Provide the [x, y] coordinate of the cell's center where the given text is located.  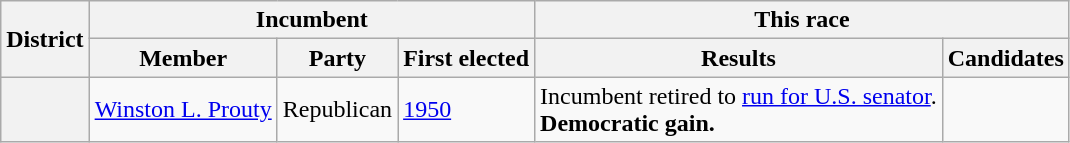
Candidates [1006, 58]
Republican [337, 110]
Incumbent retired to run for U.S. senator.Democratic gain. [739, 110]
Winston L. Prouty [183, 110]
Incumbent [312, 20]
Member [183, 58]
Results [739, 58]
1950 [466, 110]
First elected [466, 58]
District [45, 39]
This race [802, 20]
Party [337, 58]
